Identify which cell holds the provided text, then report its [X, Y] central coordinate. 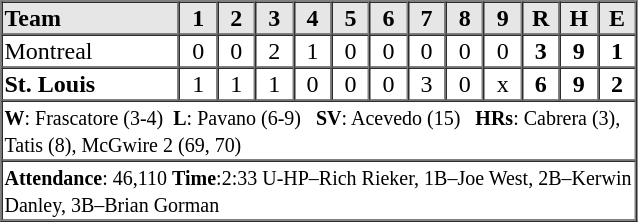
Montreal [91, 50]
x [503, 84]
8 [465, 18]
5 [350, 18]
7 [427, 18]
Attendance: 46,110 Time:2:33 U-HP–Rich Rieker, 1B–Joe West, 2B–Kerwin Danley, 3B–Brian Gorman [319, 190]
R [541, 18]
W: Frascatore (3-4) L: Pavano (6-9) SV: Acevedo (15) HRs: Cabrera (3), Tatis (8), McGwire 2 (69, 70) [319, 130]
4 [312, 18]
E [617, 18]
Team [91, 18]
H [579, 18]
St. Louis [91, 84]
